Pinpoint the cell where the given text exists, returning its [X, Y] midpoint coordinate. 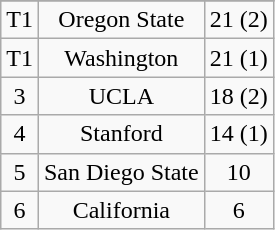
10 [238, 172]
5 [20, 172]
San Diego State [121, 172]
18 (2) [238, 96]
UCLA [121, 96]
4 [20, 134]
Oregon State [121, 20]
California [121, 210]
Stanford [121, 134]
Washington [121, 58]
21 (1) [238, 58]
3 [20, 96]
14 (1) [238, 134]
21 (2) [238, 20]
